Provide the (x, y) coordinate of the cell's center where the given text is located.  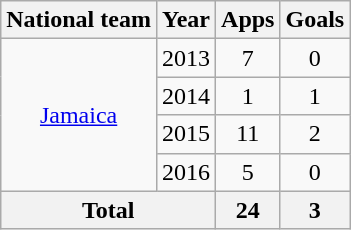
2016 (186, 172)
Year (186, 20)
2013 (186, 58)
National team (79, 20)
Jamaica (79, 115)
2015 (186, 134)
Goals (315, 20)
24 (248, 210)
3 (315, 210)
Apps (248, 20)
2 (315, 134)
2014 (186, 96)
5 (248, 172)
7 (248, 58)
Total (108, 210)
11 (248, 134)
